Return the [x, y] coordinate for the center point of the cell that contains the specified text.  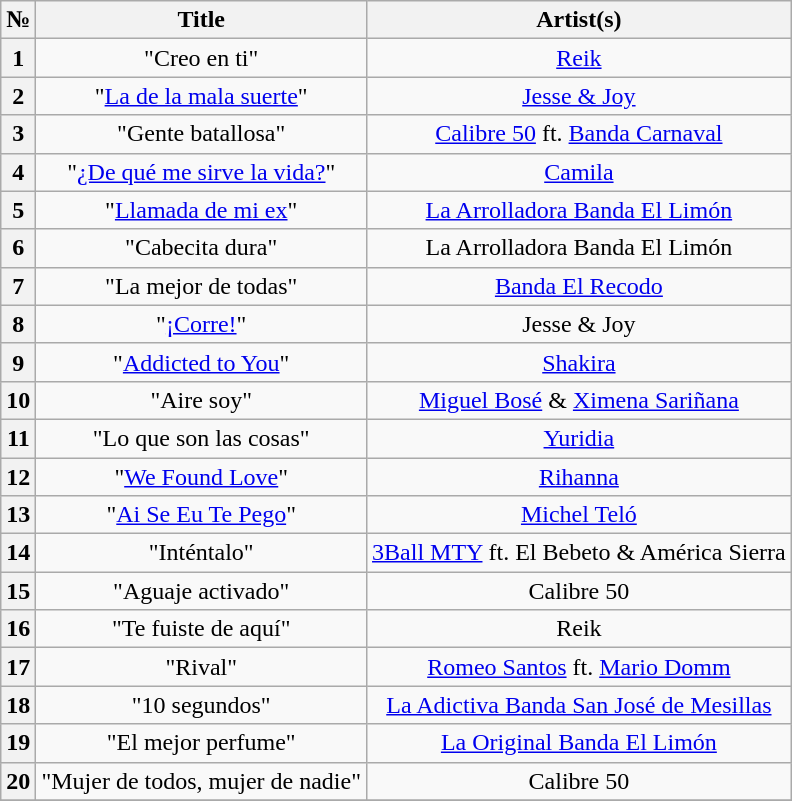
Title [202, 20]
"La mejor de todas" [202, 286]
Artist(s) [580, 20]
La Adictiva Banda San José de Mesillas [580, 705]
Shakira [580, 362]
"El mejor perfume" [202, 743]
Camila [580, 172]
1 [18, 58]
"Cabecita dura" [202, 248]
"¡Corre!" [202, 324]
"Rival" [202, 667]
"Addicted to You" [202, 362]
№ [18, 20]
"10 segundos" [202, 705]
12 [18, 477]
3 [18, 134]
2 [18, 96]
10 [18, 400]
17 [18, 667]
"La de la mala suerte" [202, 96]
"Ai Se Eu Te Pego" [202, 515]
13 [18, 515]
"Te fuiste de aquí" [202, 629]
"Aire soy" [202, 400]
20 [18, 781]
La Original Banda El Limón [580, 743]
Banda El Recodo [580, 286]
Calibre 50 ft. Banda Carnaval [580, 134]
14 [18, 553]
Miguel Bosé & Ximena Sariñana [580, 400]
5 [18, 210]
Michel Teló [580, 515]
"We Found Love" [202, 477]
7 [18, 286]
Romeo Santos ft. Mario Domm [580, 667]
"Mujer de todos, mujer de nadie" [202, 781]
8 [18, 324]
6 [18, 248]
Yuridia [580, 438]
"Inténtalo" [202, 553]
16 [18, 629]
19 [18, 743]
Rihanna [580, 477]
18 [18, 705]
15 [18, 591]
"¿De qué me sirve la vida?" [202, 172]
"Aguaje activado" [202, 591]
9 [18, 362]
"Creo en ti" [202, 58]
4 [18, 172]
3Ball MTY ft. El Bebeto & América Sierra [580, 553]
11 [18, 438]
"Gente batallosa" [202, 134]
"Lo que son las cosas" [202, 438]
"Llamada de mi ex" [202, 210]
